Find where the given text appears and provide that cell's center as [x, y] coordinate. 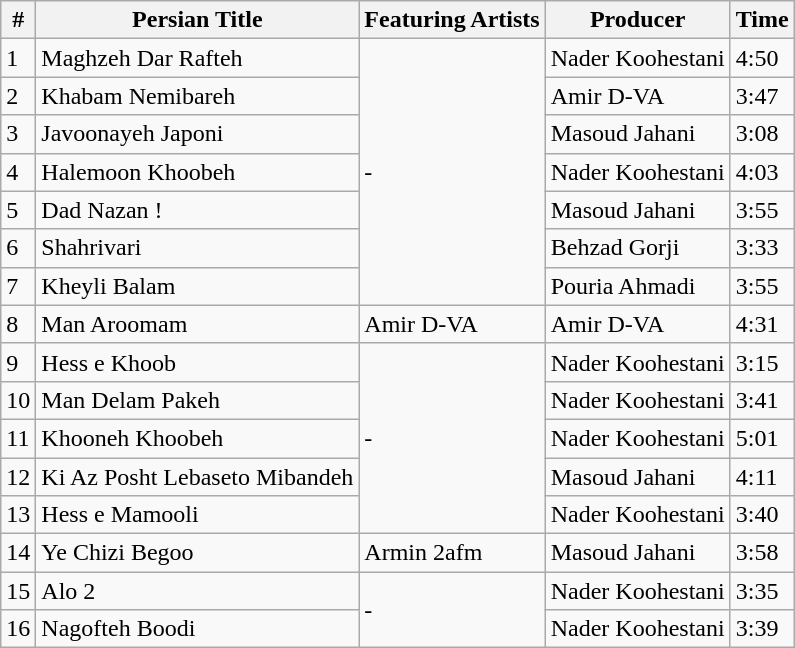
3:39 [762, 629]
Behzad Gorji [638, 248]
Man Aroomam [198, 324]
Featuring Artists [452, 20]
5 [18, 210]
Nagofteh Boodi [198, 629]
16 [18, 629]
Armin 2afm [452, 553]
Pouria Ahmadi [638, 286]
3:15 [762, 362]
4 [18, 172]
3 [18, 134]
Kheyli Balam [198, 286]
Man Delam Pakeh [198, 400]
3:35 [762, 591]
Hess e Mamooli [198, 515]
Halemoon Khoobeh [198, 172]
10 [18, 400]
4:03 [762, 172]
4:31 [762, 324]
15 [18, 591]
6 [18, 248]
4:11 [762, 477]
3:47 [762, 96]
Khooneh Khoobeh [198, 438]
13 [18, 515]
Producer [638, 20]
14 [18, 553]
Shahrivari [198, 248]
Ki Az Posht Lebaseto Mibandeh [198, 477]
12 [18, 477]
Persian Title [198, 20]
Ye Chizi Begoo [198, 553]
3:40 [762, 515]
9 [18, 362]
8 [18, 324]
3:08 [762, 134]
3:33 [762, 248]
1 [18, 58]
Time [762, 20]
Javoonayeh Japoni [198, 134]
Alo 2 [198, 591]
7 [18, 286]
Dad Nazan ! [198, 210]
2 [18, 96]
Hess e Khoob [198, 362]
Maghzeh Dar Rafteh [198, 58]
Khabam Nemibareh [198, 96]
5:01 [762, 438]
3:58 [762, 553]
11 [18, 438]
3:41 [762, 400]
4:50 [762, 58]
# [18, 20]
